Detect which cell encompasses the target text, then output its [X, Y] center coordinate. 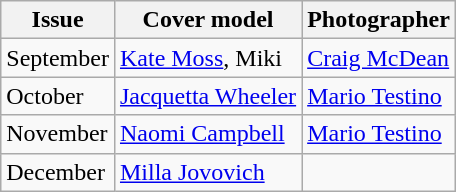
Jacquetta Wheeler [208, 96]
October [58, 96]
Cover model [208, 20]
Milla Jovovich [208, 172]
December [58, 172]
November [58, 134]
Photographer [379, 20]
Naomi Campbell [208, 134]
Issue [58, 20]
September [58, 58]
Craig McDean [379, 58]
Kate Moss, Miki [208, 58]
